Extract the (X, Y) coordinate from the center of the cell holding the provided text.  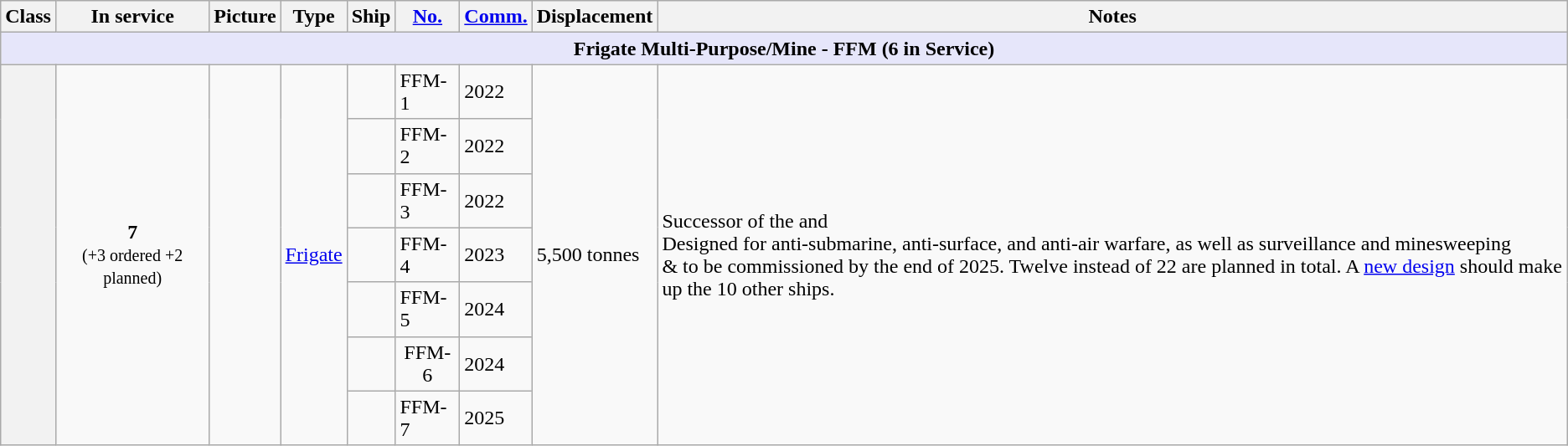
FFM-6 (427, 363)
Ship (371, 17)
2025 (496, 418)
FFM-4 (427, 254)
Frigate (313, 254)
Comm. (496, 17)
Type (313, 17)
Frigate Multi-Purpose/Mine - FFM (6 in Service) (784, 49)
In service (132, 17)
Notes (1112, 17)
FFM-7 (427, 418)
7(+3 ordered +2 planned) (132, 254)
FFM-3 (427, 201)
Picture (245, 17)
FFM-2 (427, 146)
FFM-5 (427, 310)
FFM-1 (427, 92)
No. (427, 17)
5,500 tonnes (595, 254)
Class (28, 17)
Displacement (595, 17)
2023 (496, 254)
